Detect which cell encompasses the target text, then output its [x, y] center coordinate. 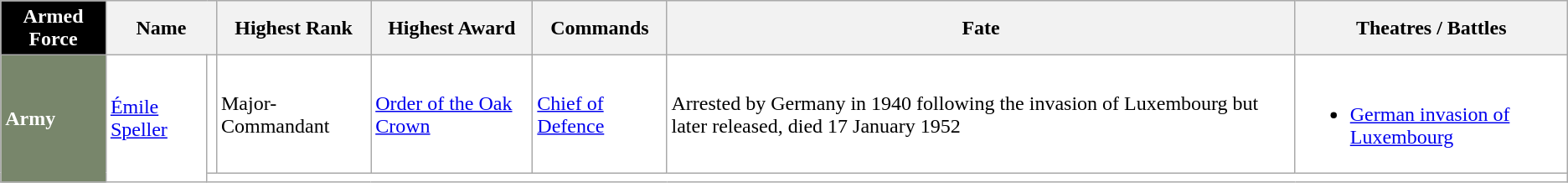
Major-Commandant [293, 114]
Armed Force [54, 29]
German invasion of Luxembourg [1431, 114]
Order of the Oak Crown [452, 114]
Army [54, 119]
Arrested by Germany in 1940 following the invasion of Luxembourg but later released, died 17 January 1952 [981, 114]
Highest Rank [293, 29]
Chief of Defence [600, 114]
Émile Speller [156, 119]
Theatres / Battles [1431, 29]
Name [161, 29]
Fate [981, 29]
Commands [600, 29]
Highest Award [452, 29]
